Search for the cell housing the specified text and yield its [x, y] center coordinate. 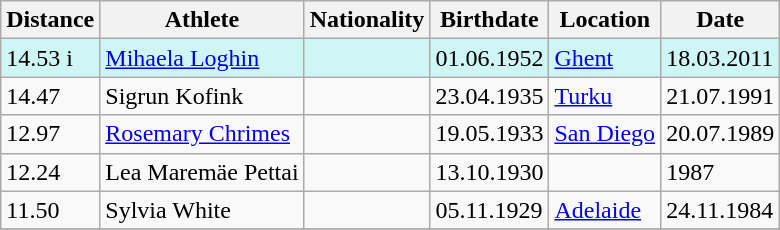
14.53 i [50, 58]
San Diego [605, 134]
18.03.2011 [720, 58]
11.50 [50, 210]
Lea Maremäe Pettai [202, 172]
Birthdate [490, 20]
1987 [720, 172]
Mihaela Loghin [202, 58]
14.47 [50, 96]
Sigrun Kofink [202, 96]
Ghent [605, 58]
Nationality [367, 20]
21.07.1991 [720, 96]
01.06.1952 [490, 58]
12.97 [50, 134]
Turku [605, 96]
23.04.1935 [490, 96]
13.10.1930 [490, 172]
Date [720, 20]
Rosemary Chrimes [202, 134]
Distance [50, 20]
Athlete [202, 20]
05.11.1929 [490, 210]
Sylvia White [202, 210]
Location [605, 20]
Adelaide [605, 210]
19.05.1933 [490, 134]
24.11.1984 [720, 210]
20.07.1989 [720, 134]
12.24 [50, 172]
